Locate the cell with the specified text and output its [x, y] center coordinate. 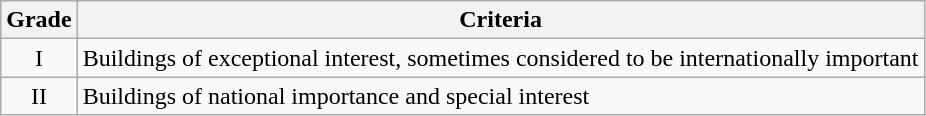
Criteria [500, 20]
I [39, 58]
Buildings of exceptional interest, sometimes considered to be internationally important [500, 58]
Buildings of national importance and special interest [500, 96]
Grade [39, 20]
II [39, 96]
